Determine the (X, Y) coordinate at the center of the cell enclosing the given text.  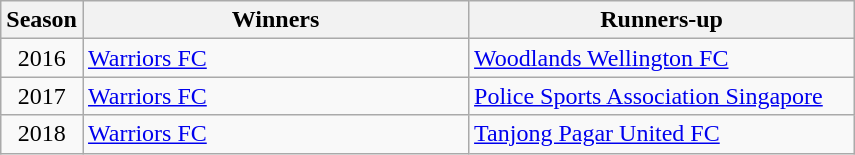
2017 (42, 96)
2016 (42, 58)
Police Sports Association Singapore (662, 96)
Woodlands Wellington FC (662, 58)
Tanjong Pagar United FC (662, 134)
Winners (275, 20)
2018 (42, 134)
Season (42, 20)
Runners-up (662, 20)
